Output the (X, Y) coordinate of the center of the cell containing the given text.  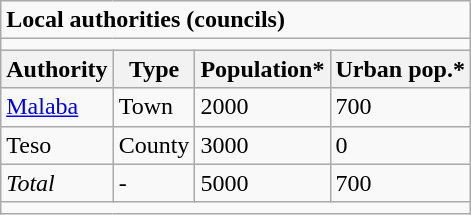
County (154, 145)
Authority (57, 69)
Population* (262, 69)
Type (154, 69)
2000 (262, 107)
Local authorities (councils) (236, 20)
Total (57, 183)
5000 (262, 183)
0 (400, 145)
Urban pop.* (400, 69)
Teso (57, 145)
Malaba (57, 107)
3000 (262, 145)
Town (154, 107)
- (154, 183)
